Detect which cell encompasses the target text, then output its (x, y) center coordinate. 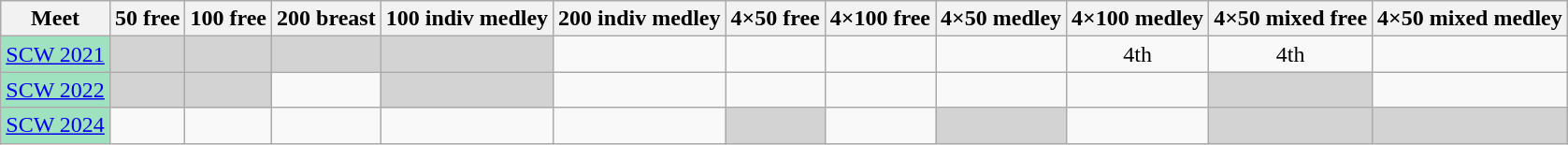
4×50 free (775, 19)
50 free (148, 19)
Meet (56, 19)
SCW 2021 (56, 54)
100 free (228, 19)
200 breast (327, 19)
SCW 2022 (56, 90)
4×100 medley (1138, 19)
4×50 medley (1001, 19)
4×100 free (880, 19)
100 indiv medley (467, 19)
SCW 2024 (56, 125)
200 indiv medley (640, 19)
4×50 mixed free (1290, 19)
4×50 mixed medley (1470, 19)
